Search for the cell housing the specified text and yield its (X, Y) center coordinate. 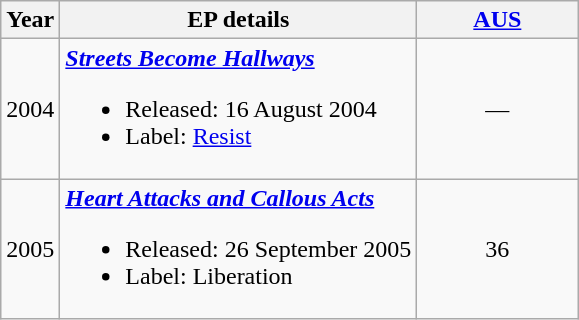
36 (498, 249)
2004 (30, 109)
Year (30, 20)
AUS (498, 20)
Streets Become HallwaysReleased: 16 August 2004Label: Resist (238, 109)
EP details (238, 20)
— (498, 109)
Heart Attacks and Callous ActsReleased: 26 September 2005Label: Liberation (238, 249)
2005 (30, 249)
